Identify which cell holds the provided text, then report its [X, Y] central coordinate. 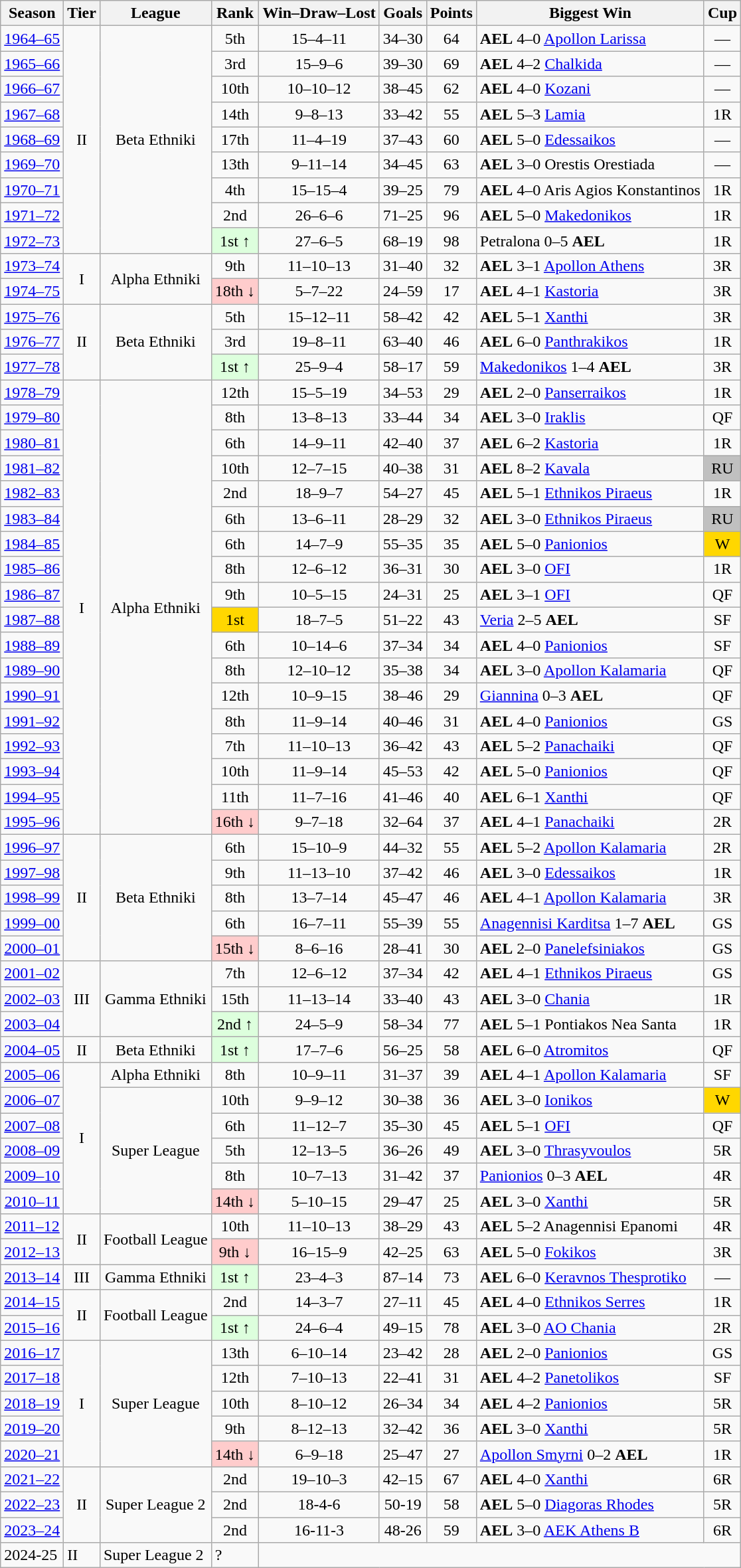
2018–19 [32, 1403]
AEL 4–0 Apollon Larissa [590, 39]
AEL 4–2 Panetolikos [590, 1378]
1978–79 [32, 392]
10–7–13 [319, 1176]
AEL 4–0 Aris Agios Konstantinos [590, 190]
AEL 4–1 Kastoria [590, 291]
45–47 [402, 898]
14–9–11 [319, 443]
2023–24 [32, 1529]
15–12–11 [319, 317]
Panionios 0–3 AEL [590, 1176]
19–8–11 [319, 342]
17 [452, 291]
AEL 6–1 Xanthi [590, 797]
36–42 [402, 746]
40–38 [402, 468]
33–40 [402, 999]
League [155, 13]
87–14 [402, 1277]
28 [452, 1353]
44–32 [402, 847]
63–40 [402, 342]
27 [452, 1454]
41–46 [402, 797]
37–42 [402, 873]
14–7–9 [319, 544]
1989–90 [32, 670]
49–15 [402, 1328]
2007–08 [32, 1126]
45–53 [402, 772]
5–10–15 [319, 1201]
56–25 [402, 1049]
2015–16 [32, 1328]
AEL 3–0 Ionikos [590, 1100]
13–7–14 [319, 898]
AEL 3–0 OFI [590, 569]
1969–70 [32, 165]
1976–77 [32, 342]
1979–80 [32, 418]
16–15–9 [319, 1252]
AEL 3–0 Orestis Orestiada [590, 165]
37–43 [402, 139]
25–9–4 [319, 367]
18–9–7 [319, 493]
1987–88 [32, 620]
38–45 [402, 89]
AEL 2–0 Panserraikos [590, 392]
2020–21 [32, 1454]
78 [452, 1328]
27–6–5 [319, 240]
9–11–14 [319, 165]
1971–72 [32, 215]
Giannina 0–3 AEL [590, 695]
55–35 [402, 544]
9–9–12 [319, 1100]
35–30 [402, 1126]
Apollon Smyrni 0–2 AEL [590, 1454]
30–38 [402, 1100]
16th ↓ [235, 822]
67 [452, 1479]
Cup [722, 13]
29–47 [402, 1201]
36–31 [402, 569]
15th [235, 999]
Rank [235, 13]
49 [452, 1151]
1990–91 [32, 695]
Biggest Win [590, 13]
98 [452, 240]
7–10–13 [319, 1378]
AEL 2–0 Panelefsiniakos [590, 948]
1986–87 [32, 594]
38–46 [402, 695]
6–10–14 [319, 1353]
22–41 [402, 1378]
2nd ↑ [235, 1024]
42–40 [402, 443]
1996–97 [32, 847]
1983–84 [32, 519]
35–38 [402, 670]
54–27 [402, 493]
2001–02 [32, 974]
11–4–19 [319, 139]
AEL 5–2 Apollon Kalamaria [590, 847]
15th ↓ [235, 948]
17th [235, 139]
24–31 [402, 594]
2010–11 [32, 1201]
1997–98 [32, 873]
AEL 5–2 Panachaiki [590, 746]
35 [452, 544]
AEL 2–0 Panionios [590, 1353]
51–22 [402, 620]
1992–93 [32, 746]
15–4–11 [319, 39]
58–42 [402, 317]
AEL 3–1 Apollon Athens [590, 266]
Season [32, 13]
34–45 [402, 165]
1970–71 [32, 190]
6–9–18 [319, 1454]
AEL 3–0 Apollon Kalamaria [590, 670]
1980–81 [32, 443]
11–7–16 [319, 797]
9–8–13 [319, 114]
1966–67 [32, 89]
1984–85 [32, 544]
79 [452, 190]
8–12–13 [319, 1429]
10–9–15 [319, 695]
16-11-3 [319, 1529]
64 [452, 39]
38–29 [402, 1227]
15–9–6 [319, 64]
1968–69 [32, 139]
11–12–7 [319, 1126]
AEL 3–0 AO Chania [590, 1328]
AEL 6–0 Panthrakikos [590, 342]
71–25 [402, 215]
AEL 6–0 Keravnos Thesprotiko [590, 1277]
14–3–7 [319, 1302]
1982–83 [32, 493]
AEL 4–0 Ethnikos Serres [590, 1302]
34–53 [402, 392]
28–41 [402, 948]
AEL 5–3 Lamia [590, 114]
1985–86 [32, 569]
AEL 4–1 Panachaiki [590, 822]
2013–14 [32, 1277]
8–10–12 [319, 1403]
1998–99 [32, 898]
12–7–15 [319, 468]
2016–17 [32, 1353]
2011–12 [32, 1227]
42–25 [402, 1252]
16–7–11 [319, 923]
10–5–15 [319, 594]
33–44 [402, 418]
AEL 4–0 Kozani [590, 89]
1981–82 [32, 468]
AEL 3–1 OFI [590, 594]
Makedonikos 1–4 AEL [590, 367]
2009–10 [32, 1176]
1994–95 [32, 797]
2012–13 [32, 1252]
1965–66 [32, 64]
1967–68 [32, 114]
11–13–10 [319, 873]
2000–01 [32, 948]
AEL 5–2 Anagennisi Epanomi [590, 1227]
AEL 6–0 Atromitos [590, 1049]
AEL 5–0 Fokikos [590, 1252]
AEL 5–1 Ethnikos Piraeus [590, 493]
36–26 [402, 1151]
AEL 3–0 Chania [590, 999]
AEL 4–1 Ethnikos Piraeus [590, 974]
2005–06 [32, 1075]
AEL 4–2 Panionios [590, 1403]
32–42 [402, 1429]
13–8–13 [319, 418]
2003–04 [32, 1024]
26–6–6 [319, 215]
AEL 5–1 OFI [590, 1126]
32–64 [402, 822]
58–17 [402, 367]
AEL 3–0 Iraklis [590, 418]
15–5–19 [319, 392]
2008–09 [32, 1151]
AEL 5–1 Xanthi [590, 317]
39–25 [402, 190]
1972–73 [32, 240]
4th [235, 190]
1993–94 [32, 772]
15–15–4 [319, 190]
9–7–18 [319, 822]
Veria 2–5 AEL [590, 620]
33–42 [402, 114]
10–10–12 [319, 89]
11th [235, 797]
AEL 5–0 Diagoras Rhodes [590, 1504]
96 [452, 215]
26–34 [402, 1403]
28–29 [402, 519]
1975–76 [32, 317]
AEL 6–2 Kastoria [590, 443]
39–30 [402, 64]
1964–65 [32, 39]
1977–78 [32, 367]
2017–18 [32, 1378]
31–42 [402, 1176]
1999–00 [32, 923]
AEL 3–0 Thrasyvoulos [590, 1151]
8–6–16 [319, 948]
10–14–6 [319, 645]
Anagennisi Karditsa 1–7 AEL [590, 923]
1988–89 [32, 645]
58–34 [402, 1024]
Win–Draw–Lost [319, 13]
Tier [82, 13]
39 [452, 1075]
42–15 [402, 1479]
2021–22 [32, 1479]
AEL 3–0 Edessaikos [590, 873]
1995–96 [32, 822]
27–11 [402, 1302]
2002–03 [32, 999]
AEL 3–0 Ethnikos Piraeus [590, 519]
18–7–5 [319, 620]
AEL 4–2 Chalkida [590, 64]
19–10–3 [319, 1479]
18th ↓ [235, 291]
48-26 [402, 1529]
15–10–9 [319, 847]
14th [235, 114]
1991–92 [32, 721]
73 [452, 1277]
18-4-6 [319, 1504]
60 [452, 139]
AEL 5–0 Makedonikos [590, 215]
2024-25 [32, 1555]
5–7–22 [319, 291]
24–59 [402, 291]
55–39 [402, 923]
31–37 [402, 1075]
Goals [402, 13]
24–6–4 [319, 1328]
12–10–12 [319, 670]
11–13–14 [319, 999]
Petralona 0–5 AEL [590, 240]
69 [452, 64]
40–46 [402, 721]
1973–74 [32, 266]
34–30 [402, 39]
AEL 5–0 Edessaikos [590, 139]
9th ↓ [235, 1252]
12–13–5 [319, 1151]
? [235, 1555]
2004–05 [32, 1049]
13–6–11 [319, 519]
62 [452, 89]
50-19 [402, 1504]
2019–20 [32, 1429]
24–5–9 [319, 1024]
17–7–6 [319, 1049]
10–9–11 [319, 1075]
1974–75 [32, 291]
2014–15 [32, 1302]
AEL 8–2 Kavala [590, 468]
AEL 4–0 Xanthi [590, 1479]
68–19 [402, 240]
77 [452, 1024]
40 [452, 797]
25–47 [402, 1454]
2006–07 [32, 1100]
23–4–3 [319, 1277]
AEL 3–0 AEK Athens B [590, 1529]
AEL 5–1 Pontiakos Nea Santa [590, 1024]
23–42 [402, 1353]
1st [235, 620]
Points [452, 13]
2022–23 [32, 1504]
31–40 [402, 266]
